Scan for the cell matching the given text and deliver its [x, y] coordinate at center. 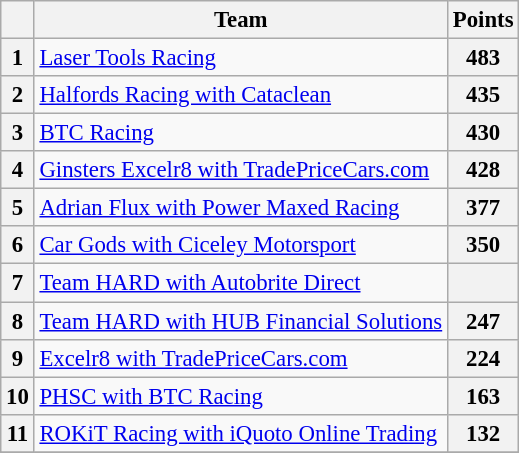
Car Gods with Ciceley Motorsport [240, 245]
Team [240, 20]
435 [482, 95]
Laser Tools Racing [240, 58]
Halfords Racing with Cataclean [240, 95]
4 [18, 170]
7 [18, 283]
Points [482, 20]
ROKiT Racing with iQuoto Online Trading [240, 433]
430 [482, 133]
2 [18, 95]
132 [482, 433]
483 [482, 58]
247 [482, 321]
8 [18, 321]
5 [18, 208]
Adrian Flux with Power Maxed Racing [240, 208]
Team HARD with Autobrite Direct [240, 283]
9 [18, 358]
163 [482, 396]
11 [18, 433]
Excelr8 with TradePriceCars.com [240, 358]
6 [18, 245]
224 [482, 358]
PHSC with BTC Racing [240, 396]
BTC Racing [240, 133]
377 [482, 208]
Team HARD with HUB Financial Solutions [240, 321]
350 [482, 245]
10 [18, 396]
Ginsters Excelr8 with TradePriceCars.com [240, 170]
3 [18, 133]
428 [482, 170]
1 [18, 58]
